Detect which cell encompasses the target text, then output its (X, Y) center coordinate. 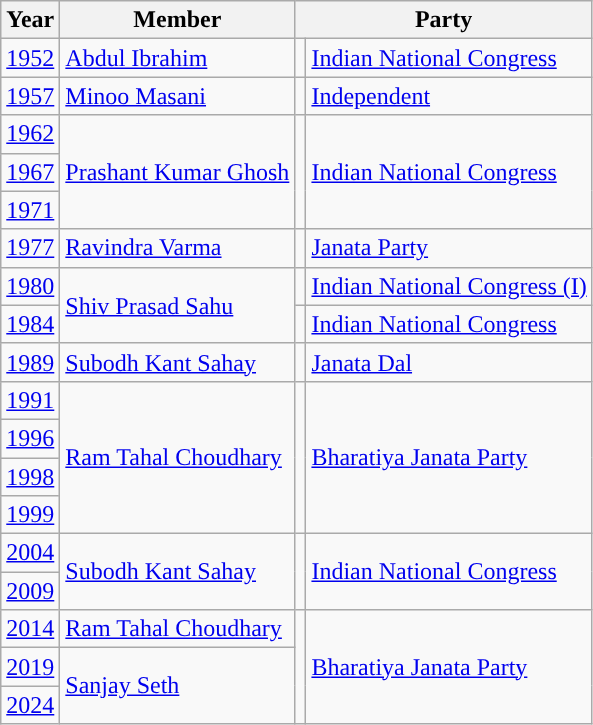
1984 (30, 324)
Party (444, 20)
Member (178, 20)
1999 (30, 515)
2024 (30, 705)
1991 (30, 400)
Indian National Congress (I) (449, 286)
Abdul Ibrahim (178, 58)
Minoo Masani (178, 96)
Independent (449, 96)
1967 (30, 172)
2004 (30, 553)
1962 (30, 134)
Prashant Kumar Ghosh (178, 172)
Sanjay Seth (178, 686)
Year (30, 20)
1977 (30, 248)
2019 (30, 667)
Ravindra Varma (178, 248)
1980 (30, 286)
1998 (30, 477)
Janata Party (449, 248)
2009 (30, 591)
1971 (30, 210)
1996 (30, 438)
1952 (30, 58)
1957 (30, 96)
2014 (30, 629)
Shiv Prasad Sahu (178, 305)
Janata Dal (449, 362)
1989 (30, 362)
